Search for the cell housing the specified text and yield its [X, Y] center coordinate. 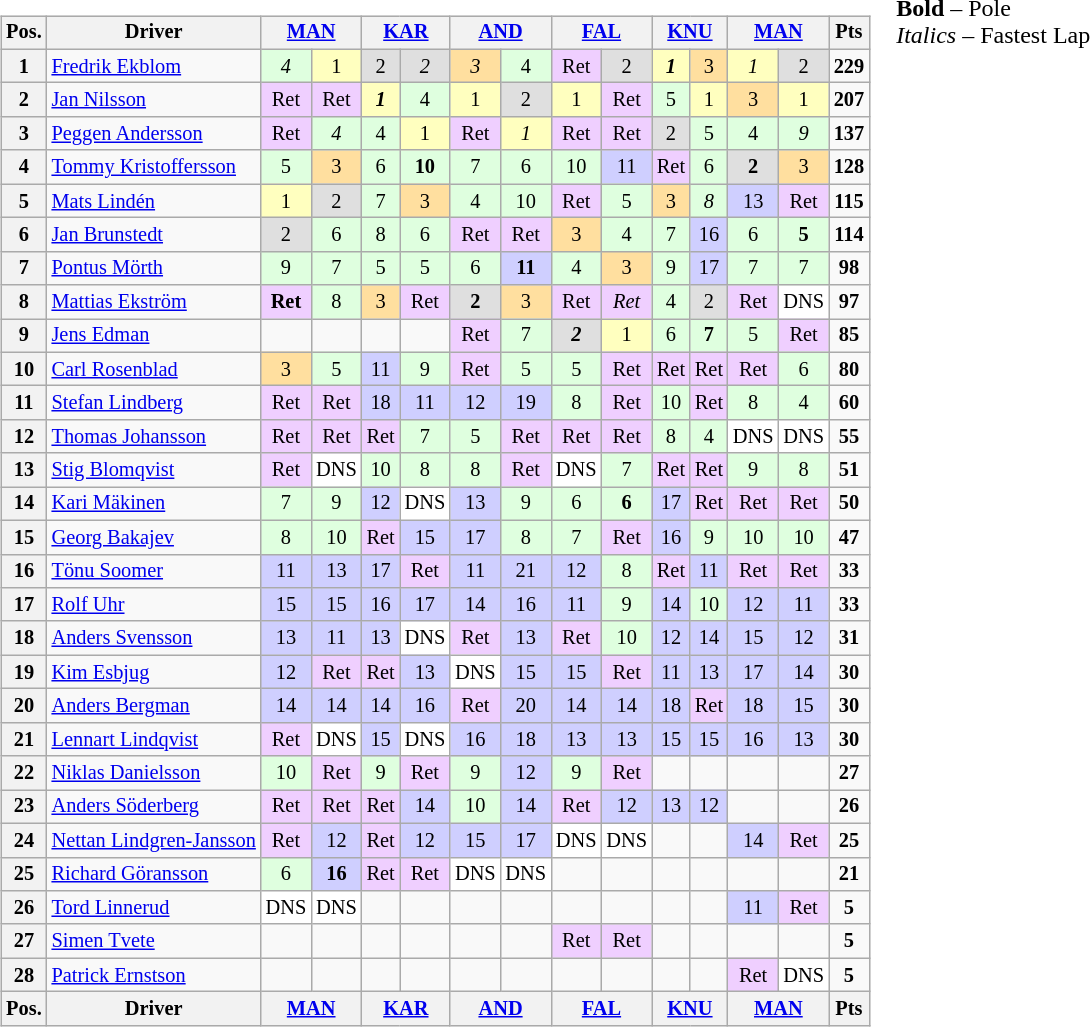
51 [849, 470]
Peggen Andersson [154, 134]
Tord Linnerud [154, 908]
Tommy Kristoffersson [154, 167]
Niklas Danielsson [154, 773]
Georg Bakajev [154, 537]
Stefan Lindberg [154, 403]
98 [849, 268]
50 [849, 504]
24 [24, 840]
80 [849, 369]
229 [849, 66]
Mats Lindén [154, 201]
137 [849, 134]
207 [849, 100]
114 [849, 235]
Pontus Mörth [154, 268]
60 [849, 403]
128 [849, 167]
55 [849, 437]
97 [849, 302]
Simen Tvete [154, 941]
Anders Söderberg [154, 807]
Carl Rosenblad [154, 369]
22 [24, 773]
85 [849, 336]
115 [849, 201]
Fredrik Ekblom [154, 66]
Kari Mäkinen [154, 504]
Kim Esbjug [154, 672]
Richard Göransson [154, 874]
31 [849, 638]
Stig Blomqvist [154, 470]
Anders Bergman [154, 706]
Jan Nilsson [154, 100]
Jan Brunstedt [154, 235]
Lennart Lindqvist [154, 739]
Patrick Ernstson [154, 975]
Mattias Ekström [154, 302]
23 [24, 807]
28 [24, 975]
Anders Svensson [154, 638]
Rolf Uhr [154, 605]
Thomas Johansson [154, 437]
Tönu Soomer [154, 571]
Nettan Lindgren-Jansson [154, 840]
Jens Edman [154, 336]
47 [849, 537]
